Scan for the cell matching the given text and deliver its (x, y) coordinate at center. 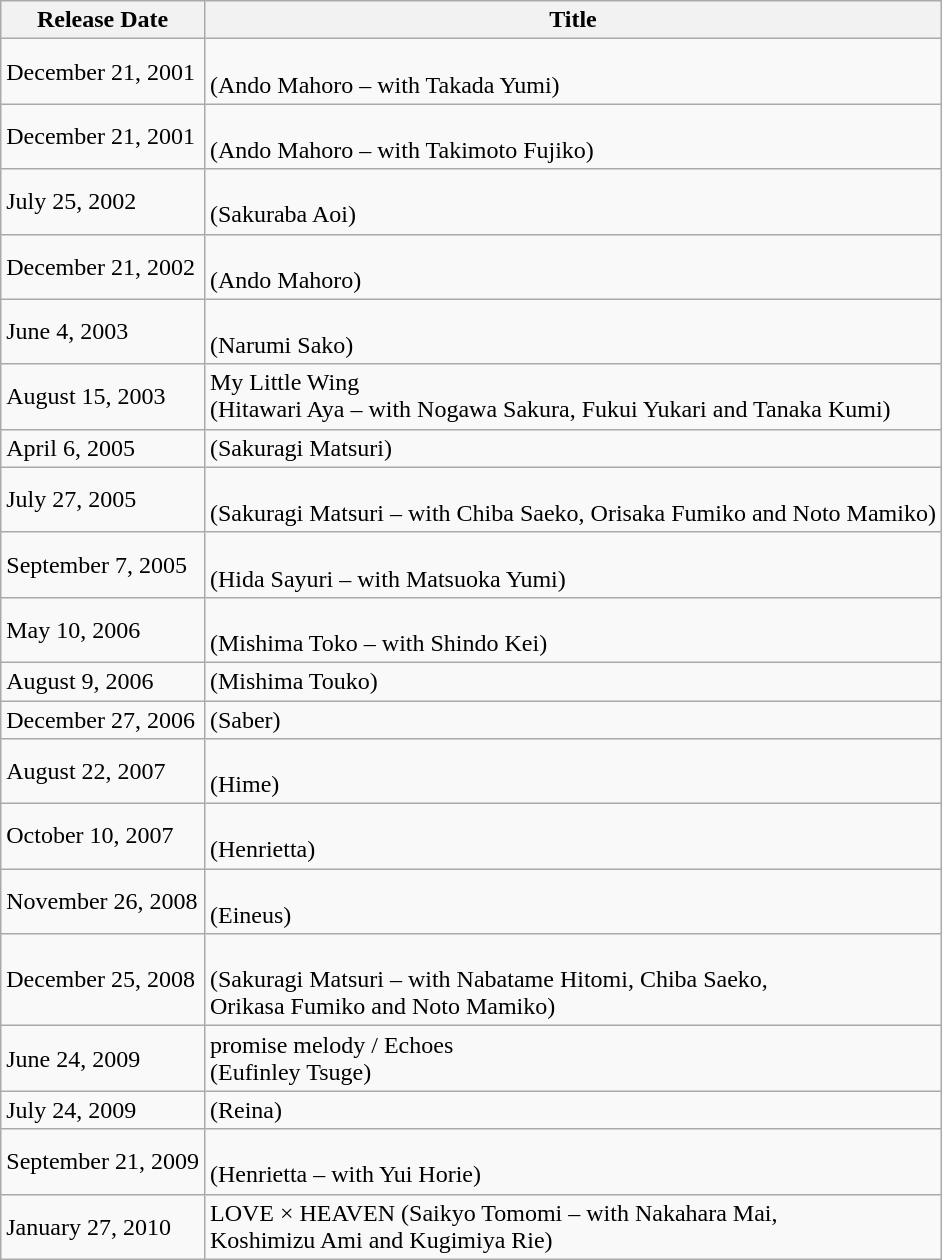
December 21, 2002 (103, 266)
Release Date (103, 20)
June 24, 2009 (103, 1058)
October 10, 2007 (103, 836)
LOVE × HEAVEN (Saikyo Tomomi – with Nakahara Mai,Koshimizu Ami and Kugimiya Rie) (572, 1226)
November 26, 2008 (103, 902)
August 9, 2006 (103, 681)
(Sakuragi Matsuri) (572, 448)
December 25, 2008 (103, 980)
(Henrietta – with Yui Horie) (572, 1162)
(Ando Mahoro) (572, 266)
(Hime) (572, 772)
(Ando Mahoro – with Takimoto Fujiko) (572, 136)
(Eineus) (572, 902)
promise melody / Echoes(Eufinley Tsuge) (572, 1058)
(Ando Mahoro – with Takada Yumi) (572, 72)
My Little Wing(Hitawari Aya – with Nogawa Sakura, Fukui Yukari and Tanaka Kumi) (572, 396)
(Mishima Toko – with Shindo Kei) (572, 630)
(Mishima Touko) (572, 681)
(Reina) (572, 1110)
December 27, 2006 (103, 719)
May 10, 2006 (103, 630)
July 24, 2009 (103, 1110)
August 22, 2007 (103, 772)
January 27, 2010 (103, 1226)
(Hida Sayuri – with Matsuoka Yumi) (572, 564)
July 25, 2002 (103, 202)
July 27, 2005 (103, 500)
(Sakuragi Matsuri – with Nabatame Hitomi, Chiba Saeko,Orikasa Fumiko and Noto Mamiko) (572, 980)
September 7, 2005 (103, 564)
Title (572, 20)
(Henrietta) (572, 836)
(Sakuraba Aoi) (572, 202)
June 4, 2003 (103, 332)
(Narumi Sako) (572, 332)
(Saber) (572, 719)
April 6, 2005 (103, 448)
August 15, 2003 (103, 396)
(Sakuragi Matsuri – with Chiba Saeko, Orisaka Fumiko and Noto Mamiko) (572, 500)
September 21, 2009 (103, 1162)
